Output the (x, y) coordinate of the center of the cell containing the given text.  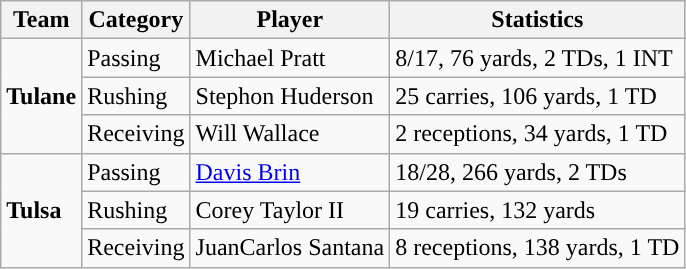
18/28, 266 yards, 2 TDs (538, 172)
Michael Pratt (290, 58)
Stephon Huderson (290, 96)
2 receptions, 34 yards, 1 TD (538, 134)
8/17, 76 yards, 2 TDs, 1 INT (538, 58)
Tulane (42, 96)
Category (136, 20)
Statistics (538, 20)
Davis Brin (290, 172)
25 carries, 106 yards, 1 TD (538, 96)
JuanCarlos Santana (290, 248)
Will Wallace (290, 134)
Player (290, 20)
19 carries, 132 yards (538, 210)
Corey Taylor II (290, 210)
8 receptions, 138 yards, 1 TD (538, 248)
Team (42, 20)
Tulsa (42, 210)
